For the text-containing cell, return its midpoint in [x, y] coordinate format. 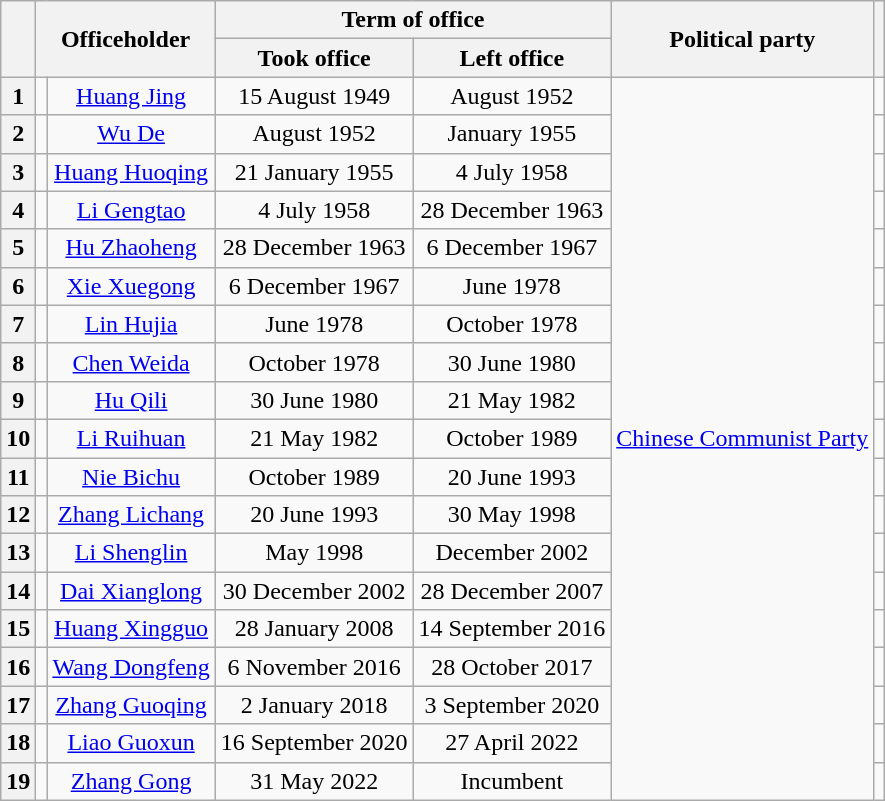
Term of office [412, 20]
31 May 2022 [314, 781]
Li Gengtao [131, 210]
30 May 1998 [512, 515]
Li Ruihuan [131, 438]
Hu Qili [131, 400]
14 September 2016 [512, 629]
Incumbent [512, 781]
6 November 2016 [314, 667]
Chinese Communist Party [742, 438]
16 September 2020 [314, 743]
15 August 1949 [314, 96]
9 [18, 400]
3 September 2020 [512, 705]
28 October 2017 [512, 667]
Huang Huoqing [131, 172]
May 1998 [314, 553]
8 [18, 362]
Huang Xingguo [131, 629]
Liao Guoxun [131, 743]
Officeholder [126, 39]
21 January 1955 [314, 172]
3 [18, 172]
Zhang Gong [131, 781]
Political party [742, 39]
28 December 2007 [512, 591]
Lin Hujia [131, 324]
Nie Bichu [131, 477]
January 1955 [512, 134]
19 [18, 781]
Wang Dongfeng [131, 667]
7 [18, 324]
13 [18, 553]
1 [18, 96]
18 [18, 743]
Wu De [131, 134]
30 December 2002 [314, 591]
Took office [314, 58]
Huang Jing [131, 96]
27 April 2022 [512, 743]
11 [18, 477]
Left office [512, 58]
16 [18, 667]
2 [18, 134]
12 [18, 515]
2 January 2018 [314, 705]
Hu Zhaoheng [131, 248]
Li Shenglin [131, 553]
10 [18, 438]
Chen Weida [131, 362]
Zhang Lichang [131, 515]
15 [18, 629]
5 [18, 248]
6 [18, 286]
4 [18, 210]
14 [18, 591]
December 2002 [512, 553]
17 [18, 705]
Dai Xianglong [131, 591]
Zhang Guoqing [131, 705]
Xie Xuegong [131, 286]
28 January 2008 [314, 629]
